Identify which cell holds the provided text, then report its (X, Y) central coordinate. 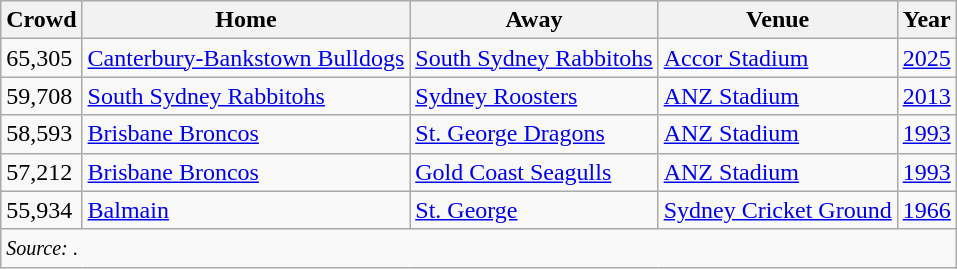
Year (926, 20)
58,593 (42, 134)
59,708 (42, 96)
Crowd (42, 20)
Away (534, 20)
2025 (926, 58)
65,305 (42, 58)
Accor Stadium (778, 58)
55,934 (42, 210)
2013 (926, 96)
Venue (778, 20)
57,212 (42, 172)
Balmain (246, 210)
Home (246, 20)
St. George (534, 210)
Source: . (479, 248)
St. George Dragons (534, 134)
1966 (926, 210)
Sydney Roosters (534, 96)
Sydney Cricket Ground (778, 210)
Canterbury-Bankstown Bulldogs (246, 58)
Gold Coast Seagulls (534, 172)
